Find where the given text appears and provide that cell's center as (X, Y) coordinate. 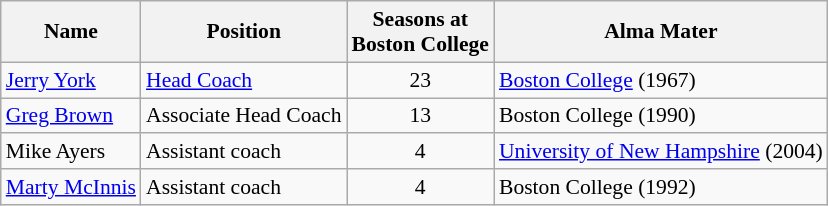
Associate Head Coach (244, 116)
Boston College (1990) (661, 116)
23 (420, 80)
Mike Ayers (71, 152)
Seasons atBoston College (420, 32)
Head Coach (244, 80)
Jerry York (71, 80)
Boston College (1967) (661, 80)
Name (71, 32)
Position (244, 32)
13 (420, 116)
Marty McInnis (71, 187)
Boston College (1992) (661, 187)
Greg Brown (71, 116)
University of New Hampshire (2004) (661, 152)
Alma Mater (661, 32)
